Find where the given text appears and provide that cell's center as (X, Y) coordinate. 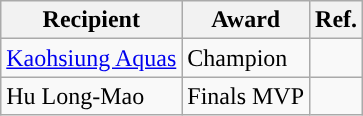
Finals MVP (246, 96)
Award (246, 20)
Recipient (92, 20)
Hu Long-Mao (92, 96)
Ref. (336, 20)
Kaohsiung Aquas (92, 58)
Champion (246, 58)
